Pinpoint the cell where the given text exists, returning its [X, Y] midpoint coordinate. 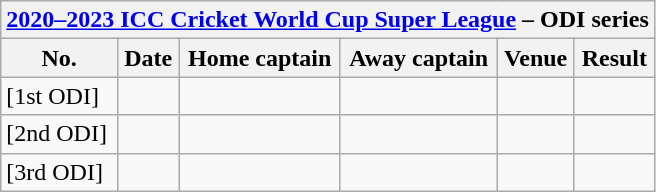
No. [60, 58]
Venue [536, 58]
[3rd ODI] [60, 172]
Date [148, 58]
Away captain [418, 58]
2020–2023 ICC Cricket World Cup Super League – ODI series [328, 20]
[2nd ODI] [60, 134]
Home captain [260, 58]
[1st ODI] [60, 96]
Result [614, 58]
